Provide the (X, Y) coordinate of the cell's center where the given text is located.  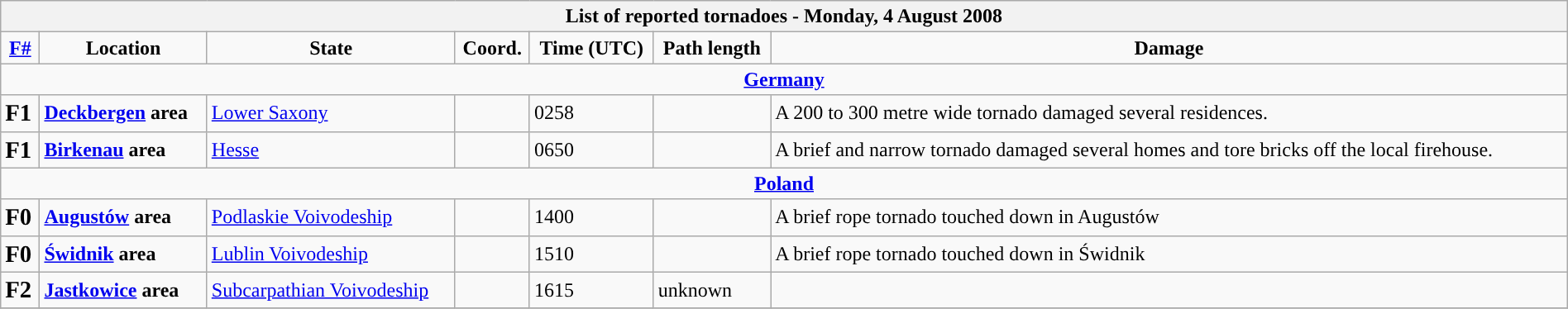
Germany (784, 79)
F# (20, 48)
Subcarpathian Voivodeship (331, 290)
unknown (711, 290)
Time (UTC) (591, 48)
A 200 to 300 metre wide tornado damaged several residences. (1169, 113)
1615 (591, 290)
Świdnik area (123, 254)
0650 (591, 150)
Location (123, 48)
List of reported tornadoes - Monday, 4 August 2008 (784, 17)
Lower Saxony (331, 113)
Damage (1169, 48)
1510 (591, 254)
Podlaskie Voivodeship (331, 217)
Birkenau area (123, 150)
A brief rope tornado touched down in Świdnik (1169, 254)
Augustów area (123, 217)
Jastkowice area (123, 290)
F2 (20, 290)
Lublin Voivodeship (331, 254)
Coord. (492, 48)
A brief and narrow tornado damaged several homes and tore bricks off the local firehouse. (1169, 150)
State (331, 48)
1400 (591, 217)
0258 (591, 113)
Path length (711, 48)
Poland (784, 183)
Deckbergen area (123, 113)
Hesse (331, 150)
A brief rope tornado touched down in Augustów (1169, 217)
